For the text-containing cell, return its midpoint in [x, y] coordinate format. 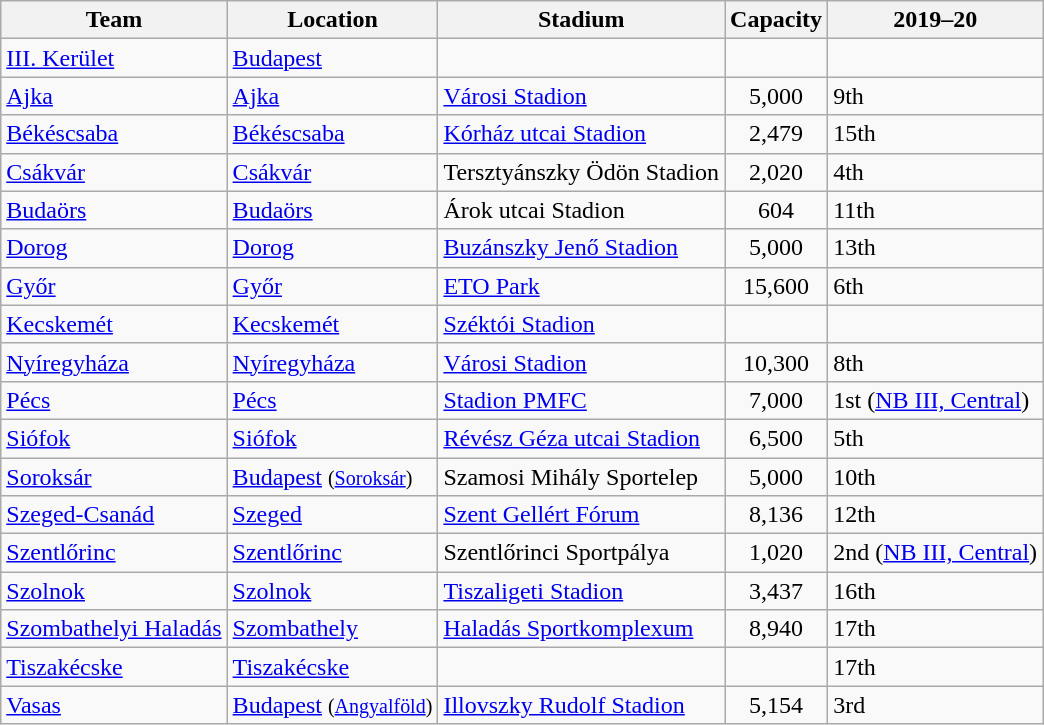
12th [936, 515]
1st (NB III, Central) [936, 400]
7,000 [776, 400]
Haladás Sportkomplexum [582, 629]
Szamosi Mihály Sportelep [582, 477]
Vasas [114, 705]
15th [936, 134]
Tersztyánszky Ödön Stadion [582, 172]
2,479 [776, 134]
15,600 [776, 286]
Szeged-Csanád [114, 515]
Kórház utcai Stadion [582, 134]
10,300 [776, 362]
Révész Géza utcai Stadion [582, 438]
9th [936, 96]
Buzánszky Jenő Stadion [582, 248]
Budapest (Angyalföld) [332, 705]
8th [936, 362]
Budapest (Soroksár) [332, 477]
3,437 [776, 591]
2nd (NB III, Central) [936, 553]
Szombathelyi Haladás [114, 629]
604 [776, 210]
Széktói Stadion [582, 324]
13th [936, 248]
3rd [936, 705]
Location [332, 20]
8,940 [776, 629]
Stadium [582, 20]
Szentlőrinci Sportpálya [582, 553]
Soroksár [114, 477]
16th [936, 591]
Árok utcai Stadion [582, 210]
5th [936, 438]
11th [936, 210]
Tiszaligeti Stadion [582, 591]
1,020 [776, 553]
Szombathely [332, 629]
ETO Park [582, 286]
2019–20 [936, 20]
III. Kerület [114, 58]
Illovszky Rudolf Stadion [582, 705]
10th [936, 477]
5,154 [776, 705]
6th [936, 286]
Szeged [332, 515]
Stadion PMFC [582, 400]
Team [114, 20]
4th [936, 172]
2,020 [776, 172]
6,500 [776, 438]
8,136 [776, 515]
Budapest [332, 58]
Capacity [776, 20]
Szent Gellért Fórum [582, 515]
